Find where the given text appears and provide that cell's center as (x, y) coordinate. 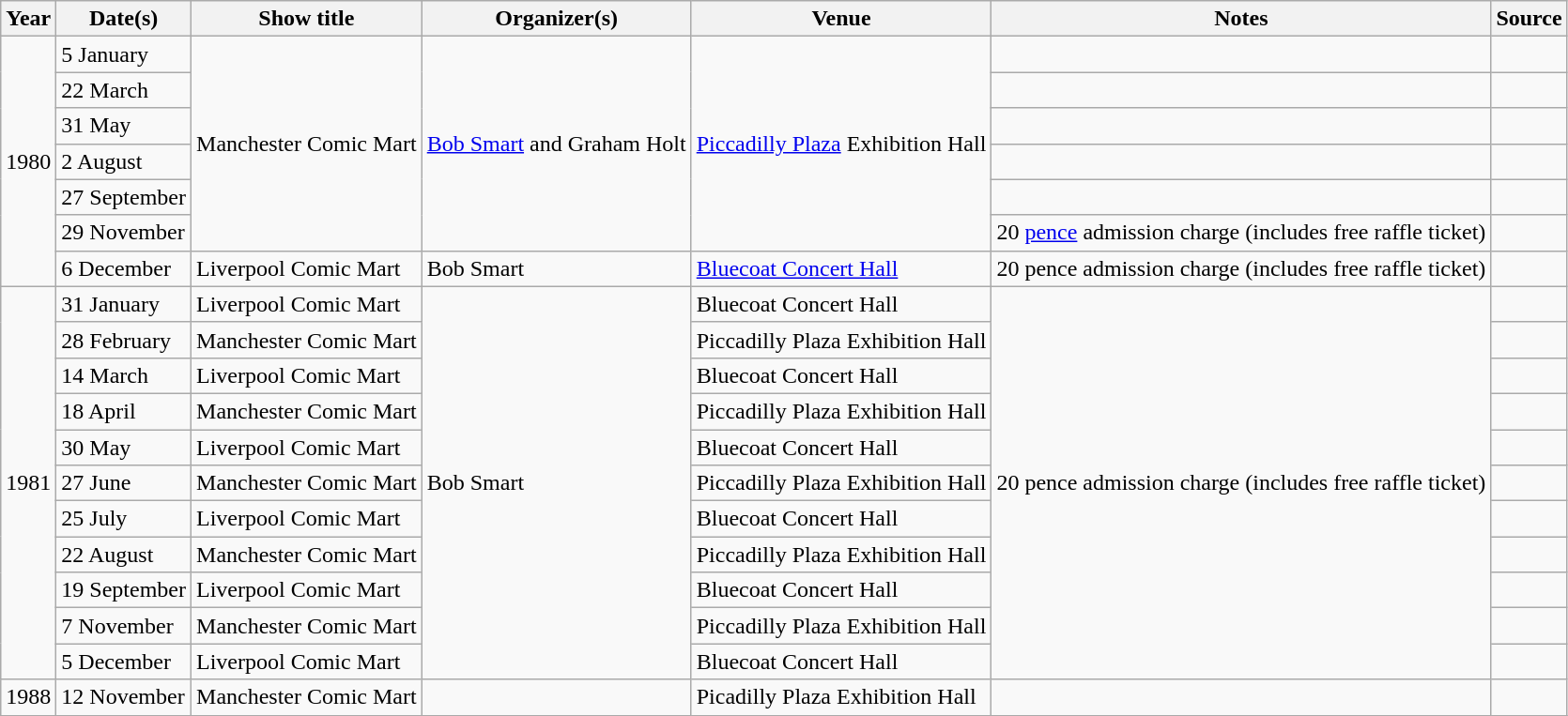
27 June (124, 483)
Source (1529, 19)
27 September (124, 197)
1988 (28, 697)
30 May (124, 448)
31 May (124, 126)
Notes (1241, 19)
22 August (124, 555)
5 December (124, 662)
Date(s) (124, 19)
19 September (124, 590)
28 February (124, 340)
7 November (124, 626)
2 August (124, 161)
29 November (124, 233)
1981 (28, 482)
25 July (124, 519)
18 April (124, 411)
14 March (124, 375)
Organizer(s) (556, 19)
6 December (124, 268)
12 November (124, 697)
Year (28, 19)
Show title (307, 19)
Venue (841, 19)
31 January (124, 304)
Bob Smart and Graham Holt (556, 144)
1980 (28, 161)
Picadilly Plaza Exhibition Hall (841, 697)
22 March (124, 90)
5 January (124, 54)
